Return [X, Y] of the center of cell containing provided text 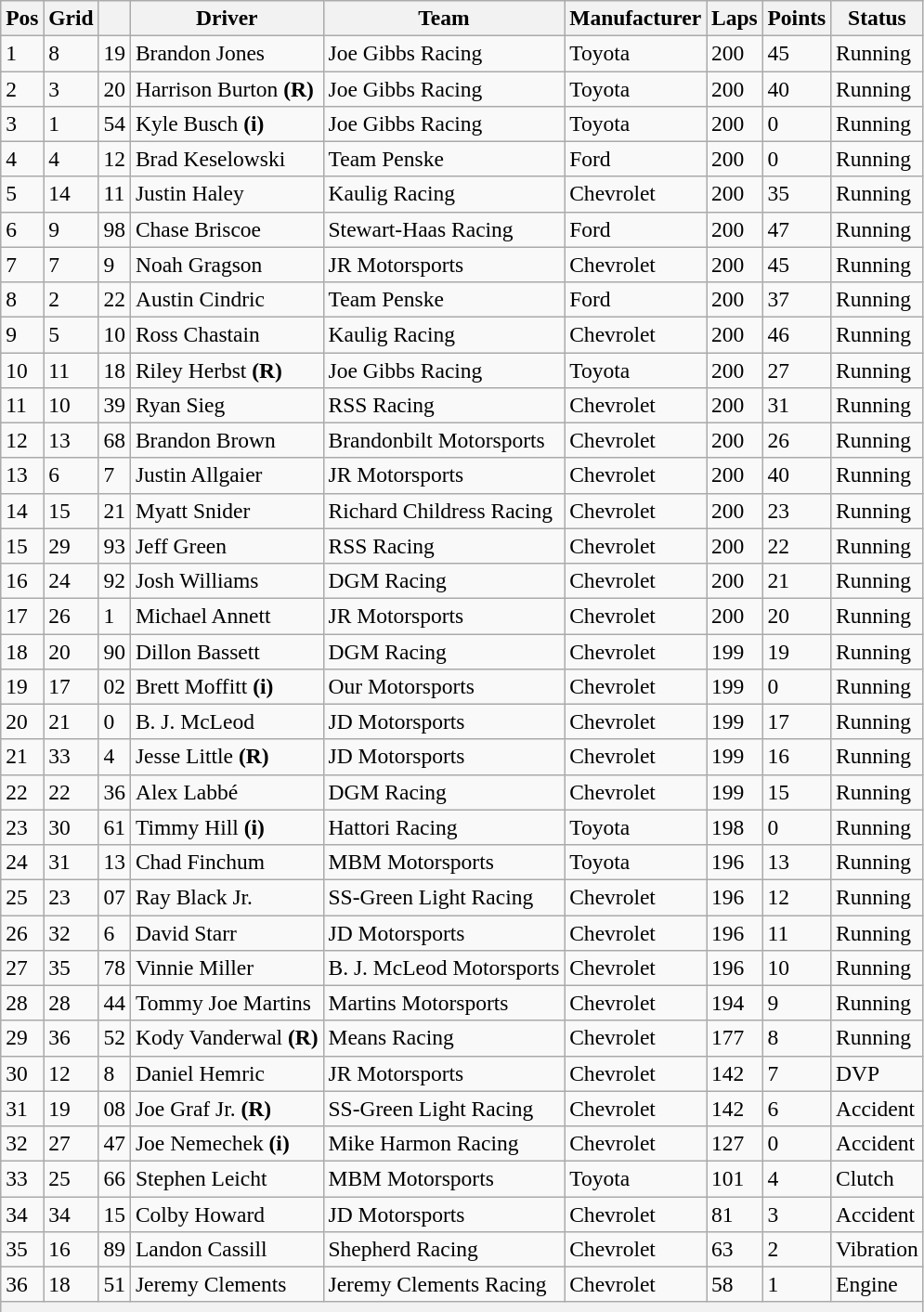
Chad Finchum [227, 862]
Jesse Little (R) [227, 757]
177 [735, 1038]
Brandon Jones [227, 53]
89 [114, 1249]
Mike Harmon Racing [444, 1143]
Ryan Sieg [227, 405]
Our Motorsports [444, 686]
46 [797, 334]
Laps [735, 18]
39 [114, 405]
61 [114, 827]
92 [114, 580]
68 [114, 440]
Riley Herbst (R) [227, 370]
Ray Black Jr. [227, 897]
Joe Graf Jr. (R) [227, 1109]
David Starr [227, 932]
Martins Motorsports [444, 1003]
127 [735, 1143]
Chase Briscoe [227, 229]
Means Racing [444, 1038]
90 [114, 651]
Kody Vanderwal (R) [227, 1038]
Grid [71, 18]
98 [114, 229]
Tommy Joe Martins [227, 1003]
DVP [878, 1073]
Alex Labbé [227, 792]
Ross Chastain [227, 334]
78 [114, 968]
Stephen Leicht [227, 1178]
Landon Cassill [227, 1249]
Engine [878, 1284]
08 [114, 1109]
B. J. McLeod [227, 721]
Myatt Snider [227, 511]
Austin Cindric [227, 299]
Shepherd Racing [444, 1249]
Joe Nemechek (i) [227, 1143]
Vibration [878, 1249]
Status [878, 18]
44 [114, 1003]
63 [735, 1249]
93 [114, 546]
198 [735, 827]
Richard Childress Racing [444, 511]
Jeff Green [227, 546]
66 [114, 1178]
B. J. McLeod Motorsports [444, 968]
Brad Keselowski [227, 159]
Brandonbilt Motorsports [444, 440]
Team [444, 18]
58 [735, 1284]
02 [114, 686]
Kyle Busch (i) [227, 123]
Justin Haley [227, 194]
Colby Howard [227, 1214]
194 [735, 1003]
Jeremy Clements [227, 1284]
Brett Moffitt (i) [227, 686]
Manufacturer [635, 18]
101 [735, 1178]
Timmy Hill (i) [227, 827]
Driver [227, 18]
Dillon Bassett [227, 651]
Points [797, 18]
Justin Allgaier [227, 475]
Hattori Racing [444, 827]
Daniel Hemric [227, 1073]
Vinnie Miller [227, 968]
51 [114, 1284]
Josh Williams [227, 580]
Pos [22, 18]
52 [114, 1038]
Stewart-Haas Racing [444, 229]
Clutch [878, 1178]
Noah Gragson [227, 265]
54 [114, 123]
37 [797, 299]
Jeremy Clements Racing [444, 1284]
07 [114, 897]
Harrison Burton (R) [227, 88]
81 [735, 1214]
Brandon Brown [227, 440]
Michael Annett [227, 616]
